Scan for the cell matching the given text and deliver its [x, y] coordinate at center. 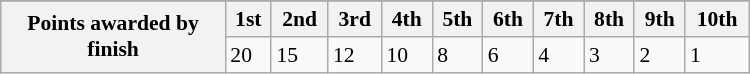
4th [408, 19]
8 [458, 55]
5th [458, 19]
10 [408, 55]
6 [508, 55]
2 [660, 55]
10th [717, 19]
7th [558, 19]
3 [610, 55]
1 [717, 55]
15 [300, 55]
12 [355, 55]
2nd [300, 19]
4 [558, 55]
20 [248, 55]
3rd [355, 19]
6th [508, 19]
9th [660, 19]
1st [248, 19]
8th [610, 19]
Points awarded by finish [114, 36]
